From the cell containing the given text, extract its center point as (X, Y) coordinate. 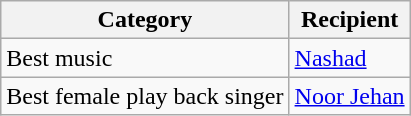
Best music (145, 58)
Category (145, 20)
Best female play back singer (145, 96)
Nashad (350, 58)
Recipient (350, 20)
Noor Jehan (350, 96)
